From the cell containing the given text, extract its center point as (x, y) coordinate. 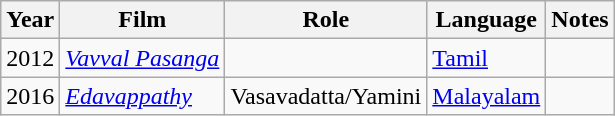
Notes (580, 20)
Malayalam (486, 96)
Vavval Pasanga (142, 58)
Year (30, 20)
2016 (30, 96)
Film (142, 20)
Tamil (486, 58)
2012 (30, 58)
Language (486, 20)
Edavappathy (142, 96)
Role (326, 20)
Vasavadatta/Yamini (326, 96)
